Determine the [x, y] coordinate at the center of the cell enclosing the given text.  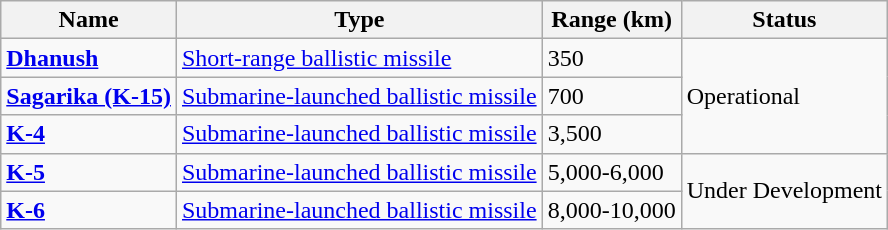
3,500 [612, 134]
Sagarika (K-15) [89, 96]
Type [359, 20]
Short-range ballistic missile [359, 58]
K-5 [89, 172]
Under Development [784, 191]
700 [612, 96]
8,000-10,000 [612, 210]
350 [612, 58]
5,000-6,000 [612, 172]
Status [784, 20]
Range (km) [612, 20]
Operational [784, 96]
K-6 [89, 210]
K-4 [89, 134]
Dhanush [89, 58]
Name [89, 20]
